Search for the cell housing the specified text and yield its (X, Y) center coordinate. 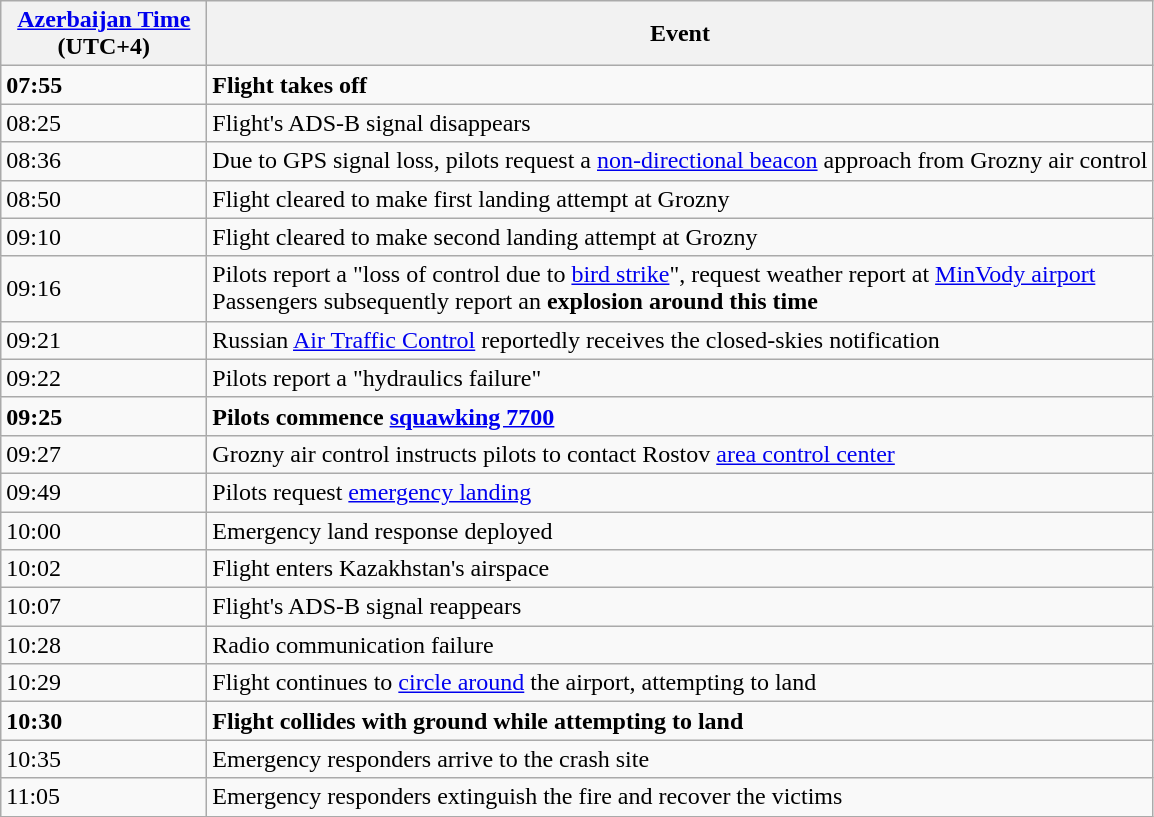
09:49 (104, 492)
08:36 (104, 161)
09:10 (104, 237)
Azerbaijan Time (UTC+4) (104, 34)
08:50 (104, 199)
08:25 (104, 123)
Event (680, 34)
Flight collides with ground while attempting to land (680, 721)
10:30 (104, 721)
10:28 (104, 645)
Due to GPS signal loss, pilots request a non-directional beacon approach from Grozny air control (680, 161)
Pilots request emergency landing (680, 492)
Flight continues to circle around the airport, attempting to land (680, 683)
09:21 (104, 340)
Flight's ADS-B signal reappears (680, 607)
Flight enters Kazakhstan's airspace (680, 569)
09:27 (104, 454)
Flight's ADS-B signal disappears (680, 123)
Emergency responders arrive to the crash site (680, 759)
11:05 (104, 797)
Emergency land response deployed (680, 531)
10:02 (104, 569)
Pilots commence squawking 7700 (680, 416)
Grozny air control instructs pilots to contact Rostov area control center (680, 454)
09:16 (104, 288)
09:22 (104, 378)
Flight cleared to make second landing attempt at Grozny (680, 237)
Flight takes off (680, 85)
10:00 (104, 531)
Emergency responders extinguish the fire and recover the victims (680, 797)
Radio communication failure (680, 645)
Russian Air Traffic Control reportedly receives the closed-skies notification (680, 340)
07:55 (104, 85)
09:25 (104, 416)
10:29 (104, 683)
10:35 (104, 759)
Pilots report a "hydraulics failure" (680, 378)
10:07 (104, 607)
Flight cleared to make first landing attempt at Grozny (680, 199)
